Capture the cell that displays the provided text and extract its [X, Y] central coordinate. 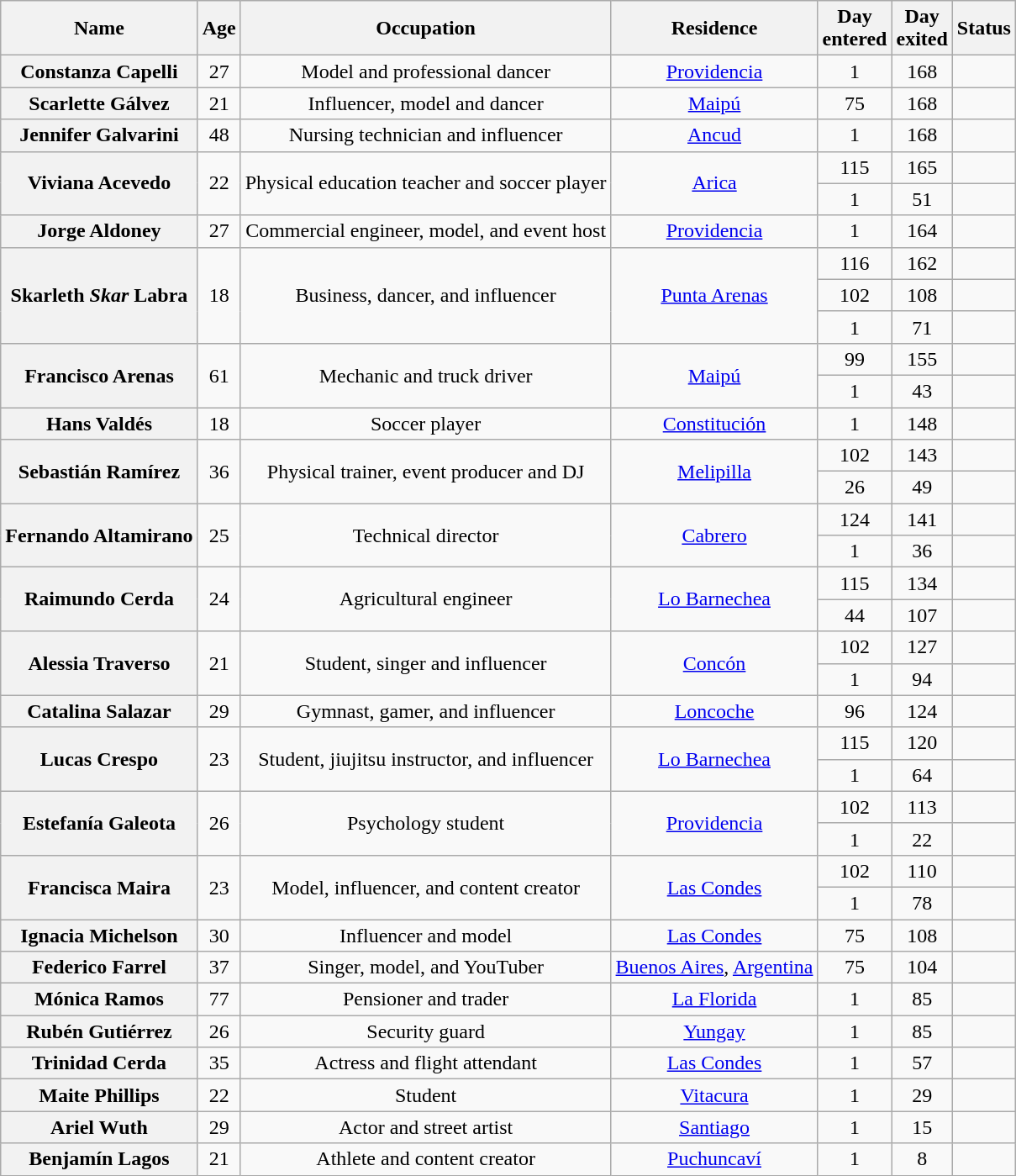
78 [922, 903]
Concón [714, 663]
Raimundo Cerda [99, 599]
Constitución [714, 423]
77 [218, 999]
Age [218, 29]
Catalina Salazar [99, 711]
Student, singer and influencer [425, 663]
Model, influencer, and content creator [425, 887]
Security guard [425, 1031]
110 [922, 871]
64 [922, 775]
148 [922, 423]
Melipilla [714, 472]
104 [922, 968]
Skarleth Skar Labra [99, 295]
Physical trainer, event producer and DJ [425, 472]
15 [922, 1127]
Psychology student [425, 823]
Loncoche [714, 711]
Puchuncaví [714, 1159]
Dayentered [855, 29]
Benjamín Lagos [99, 1159]
Status [983, 29]
155 [922, 359]
Vitacura [714, 1095]
Jorge Aldoney [99, 231]
Student, jiujitsu instructor, and influencer [425, 759]
57 [922, 1063]
Actress and flight attendant [425, 1063]
Francisca Maira [99, 887]
Santiago [714, 1127]
Cabrero [714, 535]
Pensioner and trader [425, 999]
24 [218, 599]
164 [922, 231]
Influencer, model and dancer [425, 103]
49 [922, 488]
143 [922, 456]
Maite Phillips [99, 1095]
Occupation [425, 29]
30 [218, 936]
Mónica Ramos [99, 999]
127 [922, 647]
Buenos Aires, Argentina [714, 968]
Student [425, 1095]
Nursing technician and influencer [425, 135]
Dayexited [922, 29]
165 [922, 167]
25 [218, 535]
99 [855, 359]
96 [855, 711]
162 [922, 263]
La Florida [714, 999]
Trinidad Cerda [99, 1063]
113 [922, 807]
Technical director [425, 535]
35 [218, 1063]
Lucas Crespo [99, 759]
37 [218, 968]
Francisco Arenas [99, 375]
Estefanía Galeota [99, 823]
Federico Farrel [99, 968]
Singer, model, and YouTuber [425, 968]
120 [922, 743]
Fernando Altamirano [99, 535]
Constanza Capelli [99, 71]
134 [922, 583]
141 [922, 519]
Influencer and model [425, 936]
Ancud [714, 135]
Athlete and content creator [425, 1159]
Arica [714, 183]
51 [922, 199]
Sebastián Ramírez [99, 472]
Gymnast, gamer, and influencer [425, 711]
61 [218, 375]
Yungay [714, 1031]
Residence [714, 29]
Physical education teacher and soccer player [425, 183]
Ignacia Michelson [99, 936]
Model and professional dancer [425, 71]
107 [922, 615]
Scarlette Gálvez [99, 103]
116 [855, 263]
44 [855, 615]
Viviana Acevedo [99, 183]
Business, dancer, and influencer [425, 295]
Rubén Gutiérrez [99, 1031]
71 [922, 327]
Alessia Traverso [99, 663]
Name [99, 29]
8 [922, 1159]
94 [922, 679]
Punta Arenas [714, 295]
43 [922, 391]
Agricultural engineer [425, 599]
Actor and street artist [425, 1127]
Hans Valdés [99, 423]
Ariel Wuth [99, 1127]
Jennifer Galvarini [99, 135]
Soccer player [425, 423]
Commercial engineer, model, and event host [425, 231]
48 [218, 135]
Mechanic and truck driver [425, 375]
